Return the [X, Y] coordinate for the center point of the cell that contains the specified text.  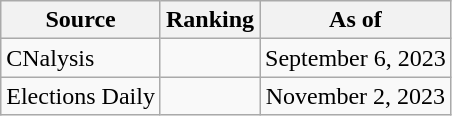
Elections Daily [81, 96]
November 2, 2023 [356, 96]
Source [81, 20]
As of [356, 20]
CNalysis [81, 58]
September 6, 2023 [356, 58]
Ranking [210, 20]
